Scan for the cell matching the given text and deliver its [x, y] coordinate at center. 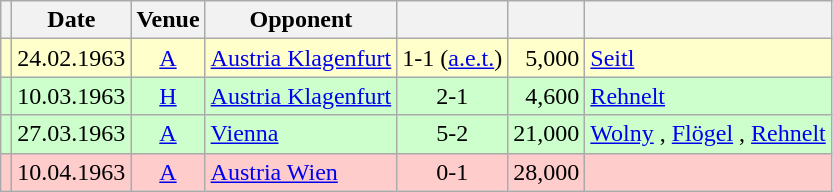
Date [72, 20]
Rehnelt [708, 96]
Austria Wien [301, 172]
Opponent [301, 20]
5-2 [452, 134]
1-1 (a.e.t.) [452, 58]
21,000 [546, 134]
Wolny , Flögel , Rehnelt [708, 134]
2-1 [452, 96]
4,600 [546, 96]
0-1 [452, 172]
10.04.1963 [72, 172]
27.03.1963 [72, 134]
28,000 [546, 172]
Venue [168, 20]
5,000 [546, 58]
24.02.1963 [72, 58]
H [168, 96]
Seitl [708, 58]
Vienna [301, 134]
10.03.1963 [72, 96]
